Identify which cell holds the provided text, then report its [x, y] central coordinate. 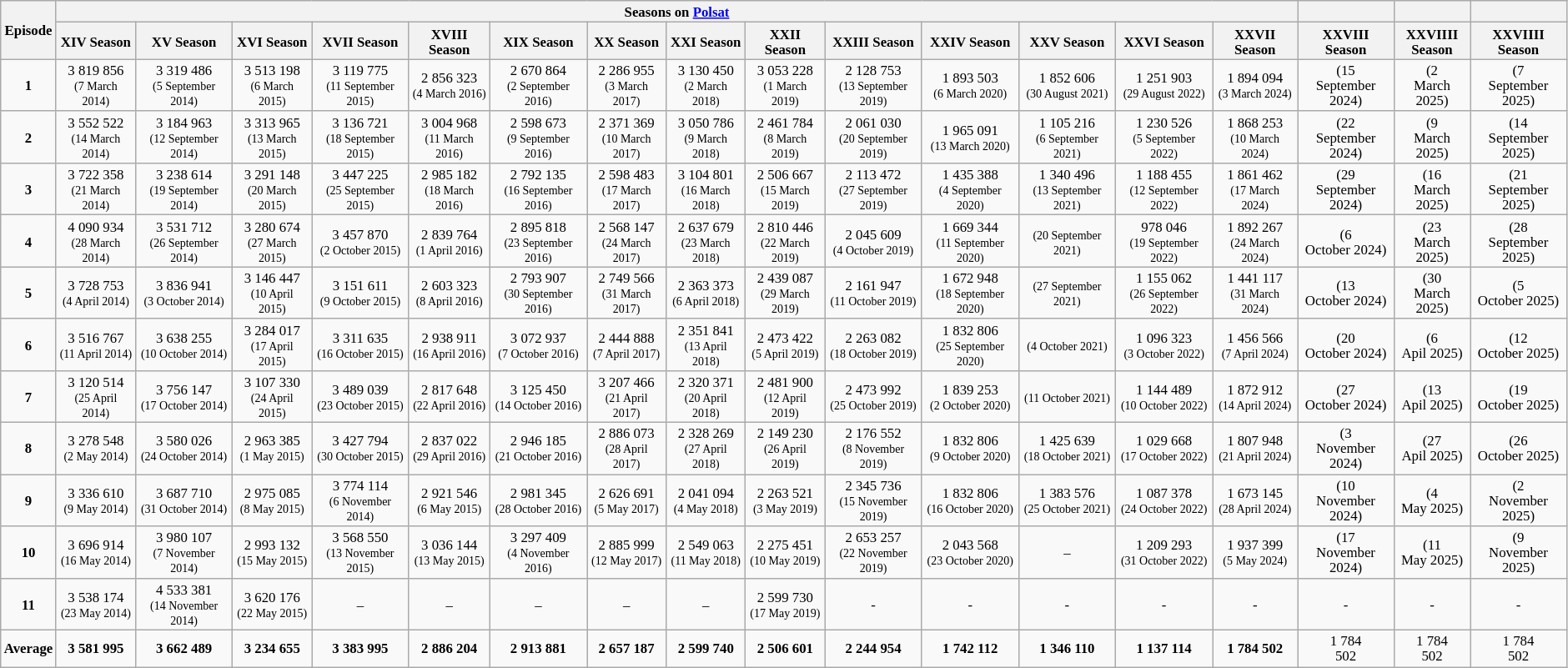
XXVII Season [1255, 41]
(27Apil 2025) [1431, 449]
5 [28, 293]
3 151 611(9 October 2015) [360, 293]
3 489 039(23 October 2015) [360, 397]
2 439 087(29 March 2019) [786, 293]
1 937 399(5 May 2024) [1255, 552]
2 985 182(18 March 2016) [449, 189]
2 345 736(15 November 2019) [873, 500]
3 291 148(20 March 2015) [272, 189]
3 234 655 [272, 649]
2 568 147(24 March 2017) [627, 241]
1 230 526 (5 September 2022) [1164, 138]
2 363 373(6 April 2018) [706, 293]
2 [28, 138]
2 598 673(9 September 2016) [538, 138]
3 836 941(3 October 2014) [183, 293]
(27October 2024) [1346, 397]
3 620 176(22 May 2015) [272, 604]
(4 October 2021) [1067, 344]
3 336 610(9 May 2014) [95, 500]
3 107 330(24 April 2015) [272, 397]
2 045 609(4 October 2019) [873, 241]
2 599 730(17 May 2019) [786, 604]
3 104 801(16 March 2018) [706, 189]
XXVI Season [1164, 41]
2 244 954 [873, 649]
11 [28, 604]
2 653 257(22 November 2019) [873, 552]
(11 October 2021) [1067, 397]
2 856 323(4 March 2016) [449, 85]
3 980 107(7 November 2014) [183, 552]
2 286 955(3 March 2017) [627, 85]
2 263 082(18 October 2019) [873, 344]
1 346 110 [1067, 649]
3 278 548(2 May 2014) [95, 449]
2 749 566(31 March 2017) [627, 293]
2 598 483(17 March 2017) [627, 189]
2 670 864(2 September 2016) [538, 85]
(28September 2025) [1518, 241]
(17November 2024) [1346, 552]
1 425 639(18 October 2021) [1067, 449]
(19October 2025) [1518, 397]
2 839 764(1 April 2016) [449, 241]
2 176 552(8 November 2019) [873, 449]
(7September 2025) [1518, 85]
2 599 740 [706, 649]
(29September 2024) [1346, 189]
3 457 870(2 October 2015) [360, 241]
3 552 522(14 March 2014) [95, 138]
2 473 992(25 October 2019) [873, 397]
(27 September 2021) [1067, 293]
3 427 794(30 October 2015) [360, 449]
XXIII Season [873, 41]
XIX Season [538, 41]
1 340 496(13 September 2021) [1067, 189]
3 238 614(19 September 2014) [183, 189]
3 311 635(16 October 2015) [360, 344]
3 036 144(13 May 2015) [449, 552]
2 149 230(26 April 2019) [786, 449]
(26October 2025) [1518, 449]
Seasons on Polsat [676, 12]
2 041 094(4 May 2018) [706, 500]
1 456 566(7 April 2024) [1255, 344]
XIV Season [95, 41]
1 839 253(2 October 2020) [970, 397]
8 [28, 449]
2 161 947(11 October 2019) [873, 293]
2 938 911(16 April 2016) [449, 344]
(10November 2024) [1346, 500]
3 184 963(12 September 2014) [183, 138]
3 819 856(7 March 2014) [95, 85]
2 946 185(21 October 2016) [538, 449]
XXVIIISeason [1346, 41]
3 516 767(11 April 2014) [95, 344]
1 [28, 85]
3 280 674(27 March 2015) [272, 241]
1 087 378(24 October 2022) [1164, 500]
2 113 472(27 September 2019) [873, 189]
XVI Season [272, 41]
2 043 568(23 October 2020) [970, 552]
1 383 576(25 October 2021) [1067, 500]
2 549 063(11 May 2018) [706, 552]
(14September 2025) [1518, 138]
2 837 022(29 April 2016) [449, 449]
1 742 112 [970, 649]
2 263 521(3 May 2019) [786, 500]
1 435 388(4 September 2020) [970, 189]
2 328 269(27 April 2018) [706, 449]
3 207 466(21 April 2017) [627, 397]
1 672 948(18 September 2020) [970, 293]
3 687 710(31 October 2014) [183, 500]
3 568 550(13 November 2015) [360, 552]
2 637 679(23 March 2018) [706, 241]
1 894 094(3 March 2024) [1255, 85]
4 090 934(28 March 2014) [95, 241]
7 [28, 397]
10 [28, 552]
2 993 132(15 May 2015) [272, 552]
2 351 841(13 April 2018) [706, 344]
(2March 2025) [1431, 85]
XVIII Season [449, 41]
1 965 091(13 March 2020) [970, 138]
2 886 204 [449, 649]
2 473 422(5 April 2019) [786, 344]
1 669 344(11 September 2020) [970, 241]
1 209 293(31 October 2022) [1164, 552]
2 444 888(7 April 2017) [627, 344]
2 886 073(28 April 2017) [627, 449]
3 136 721(18 September 2015) [360, 138]
3 538 174(23 May 2014) [95, 604]
(9November 2025) [1518, 552]
3 774 114(6 November 2014) [360, 500]
3 581 995 [95, 649]
Episode [28, 30]
(3November 2024) [1346, 449]
1 784 502 [1255, 649]
3 696 914(16 May 2014) [95, 552]
(12October 2025) [1518, 344]
6 [28, 344]
XX Season [627, 41]
XXII Season [786, 41]
(6October 2024) [1346, 241]
3 120 514(25 April 2014) [95, 397]
3 072 937(7 October 2016) [538, 344]
(20 September 2021) [1067, 241]
2 793 907(30 September 2016) [538, 293]
3 313 965(13 March 2015) [272, 138]
XVII Season [360, 41]
2 963 385(1 May 2015) [272, 449]
1 188 455 (12 September 2022) [1164, 189]
2 895 818(23 September 2016) [538, 241]
2 810 446(22 March 2019) [786, 241]
2 792 135(16 September 2016) [538, 189]
4 [28, 241]
3 050 786(9 March 2018) [706, 138]
3 146 447(10 April 2015) [272, 293]
Average [28, 649]
1 868 253 (10 March 2024) [1255, 138]
3 513 198(6 March 2015) [272, 85]
3 662 489 [183, 649]
1 155 062(26 September 2022) [1164, 293]
(13October 2024) [1346, 293]
2 481 900(12 April 2019) [786, 397]
3 053 228(1 March 2019) [786, 85]
1 137 114 [1164, 649]
(22September 2024) [1346, 138]
3 119 775(11 September 2015) [360, 85]
2 275 451(10 May 2019) [786, 552]
(9March 2025) [1431, 138]
1 872 912(14 April 2024) [1255, 397]
(4May 2025) [1431, 500]
2 371 369(10 March 2017) [627, 138]
1 251 903 (29 August 2022) [1164, 85]
1 441 117(31 March 2024) [1255, 293]
3 [28, 189]
3 004 968(11 March 2016) [449, 138]
1 105 216 (6 September 2021) [1067, 138]
9 [28, 500]
3 284 017(17 April 2015) [272, 344]
(23March 2025) [1431, 241]
2 128 753(13 September 2019) [873, 85]
2 657 187 [627, 649]
1 832 806(25 September 2020) [970, 344]
1 852 606 (30 August 2021) [1067, 85]
XXIV Season [970, 41]
1 096 323(3 October 2022) [1164, 344]
2 921 546(6 May 2015) [449, 500]
3 722 358(21 March 2014) [95, 189]
2 975 085(8 May 2015) [272, 500]
3 531 712(26 September 2014) [183, 241]
2 506 667(15 March 2019) [786, 189]
(6Apil 2025) [1431, 344]
(2November 2025) [1518, 500]
3 447 225(25 September 2015) [360, 189]
2 320 371(20 April 2018) [706, 397]
1 673 145(28 April 2024) [1255, 500]
3 638 255(10 October 2014) [183, 344]
2 981 345(28 October 2016) [538, 500]
3 130 450(2 March 2018) [706, 85]
978 046(19 September 2022) [1164, 241]
2 461 784(8 March 2019) [786, 138]
3 756 147(17 October 2014) [183, 397]
1 861 462 (17 March 2024) [1255, 189]
2 603 323(8 April 2016) [449, 293]
3 728 753(4 April 2014) [95, 293]
1 144 489(10 October 2022) [1164, 397]
1 893 503(6 March 2020) [970, 85]
(21September 2025) [1518, 189]
1 832 806(9 October 2020) [970, 449]
2 817 648(22 April 2016) [449, 397]
(11May 2025) [1431, 552]
4 533 381(14 November 2014) [183, 604]
XXV Season [1067, 41]
XXI Season [706, 41]
1 029 668(17 October 2022) [1164, 449]
1 832 806(16 October 2020) [970, 500]
(20October 2024) [1346, 344]
2 885 999(12 May 2017) [627, 552]
(16March 2025) [1431, 189]
1 892 267(24 March 2024) [1255, 241]
3 319 486(5 September 2014) [183, 85]
2 626 691(5 May 2017) [627, 500]
2 913 881 [538, 649]
1 807 948(21 April 2024) [1255, 449]
2 506 601 [786, 649]
(30March 2025) [1431, 293]
3 125 450(14 October 2016) [538, 397]
(15September 2024) [1346, 85]
3 580 026(24 October 2014) [183, 449]
(13Apil 2025) [1431, 397]
XV Season [183, 41]
3 383 995 [360, 649]
3 297 409(4 November 2016) [538, 552]
2 061 030(20 September 2019) [873, 138]
(5October 2025) [1518, 293]
